Output the [X, Y] coordinate of the center of the cell containing the given text.  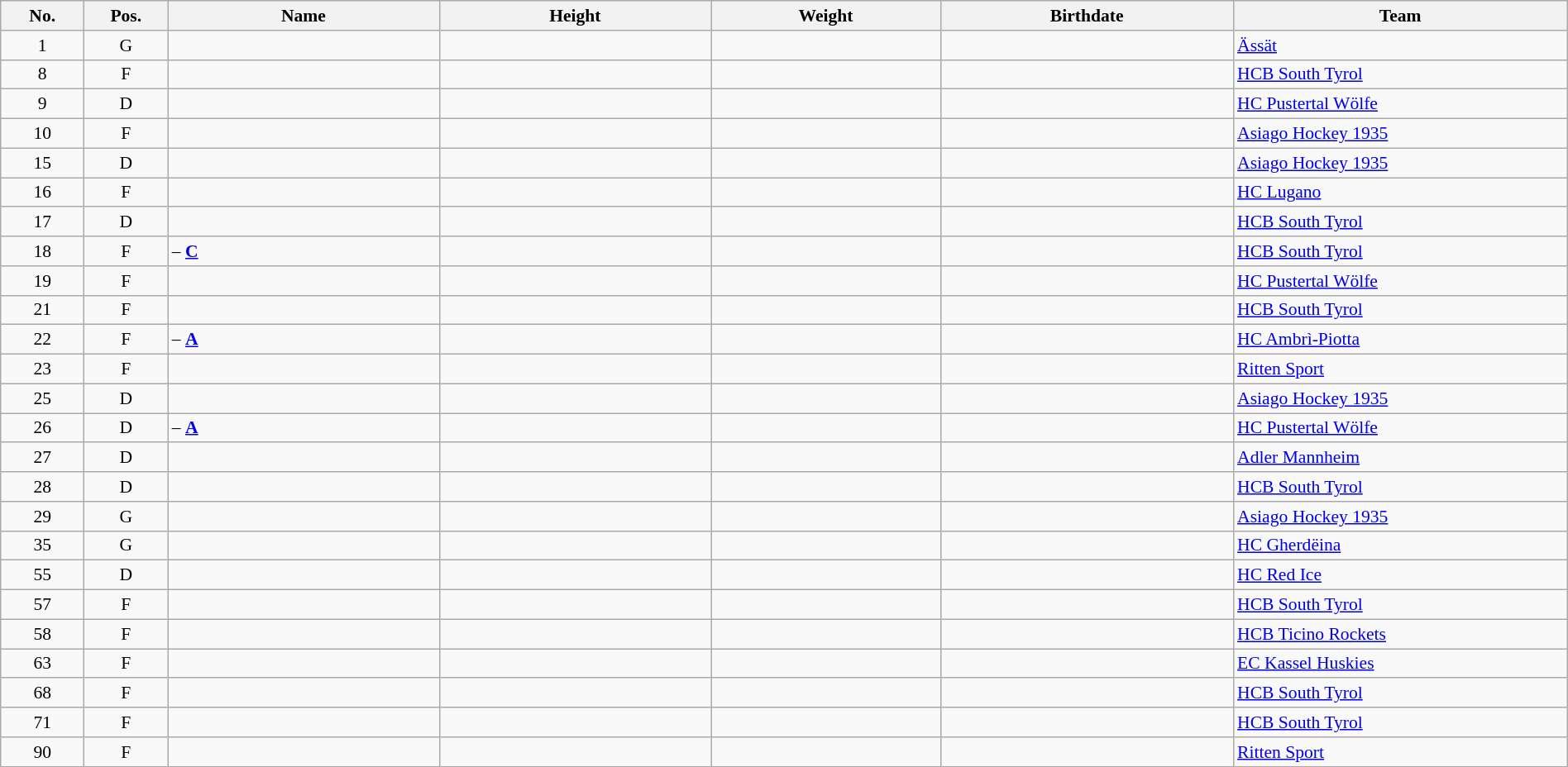
EC Kassel Huskies [1400, 664]
– C [304, 251]
10 [43, 134]
63 [43, 664]
9 [43, 104]
90 [43, 752]
28 [43, 487]
HC Ambrì-Piotta [1400, 340]
Ässät [1400, 45]
58 [43, 634]
25 [43, 398]
23 [43, 369]
18 [43, 251]
HC Gherdëina [1400, 545]
35 [43, 545]
68 [43, 693]
HCB Ticino Rockets [1400, 634]
8 [43, 74]
29 [43, 517]
HC Red Ice [1400, 575]
Weight [826, 16]
21 [43, 310]
Adler Mannheim [1400, 458]
17 [43, 222]
Team [1400, 16]
16 [43, 193]
Pos. [126, 16]
57 [43, 605]
1 [43, 45]
15 [43, 163]
26 [43, 428]
No. [43, 16]
Height [575, 16]
55 [43, 575]
HC Lugano [1400, 193]
Name [304, 16]
27 [43, 458]
19 [43, 281]
Birthdate [1087, 16]
22 [43, 340]
71 [43, 722]
